Find where the given text appears and provide that cell's center as [X, Y] coordinate. 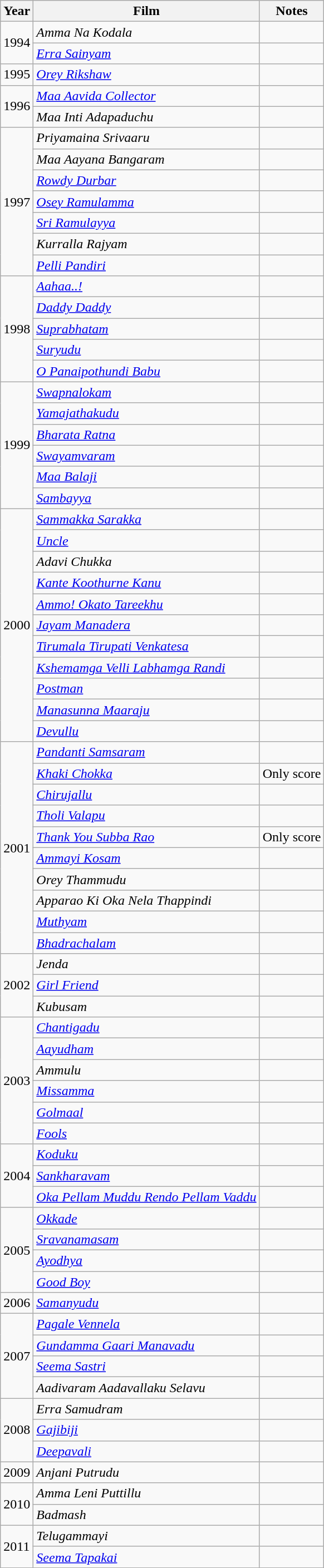
2009 [17, 1472]
Apparao Ki Oka Nela Thappindi [146, 900]
2002 [17, 985]
Chirujallu [146, 795]
Tholi Valapu [146, 816]
Seema Sastri [146, 1367]
1997 [17, 201]
Kurralla Rajyam [146, 244]
2001 [17, 848]
Maa Balaji [146, 477]
Kubusam [146, 1007]
Kante Koothurne Kanu [146, 583]
1996 [17, 106]
Erra Sainyam [146, 53]
Aahaa..! [146, 287]
Pagale Vennela [146, 1324]
Amma Na Kodala [146, 32]
Maa Aayana Bangaram [146, 159]
Telugammayi [146, 1536]
Oka Pellam Muddu Rendo Pellam Vaddu [146, 1197]
1994 [17, 43]
Khaki Chokka [146, 773]
Bhadrachalam [146, 943]
Rowdy Durbar [146, 180]
Erra Samudram [146, 1409]
Thank You Subba Rao [146, 837]
2000 [17, 625]
Girl Friend [146, 985]
Jenda [146, 964]
Tirumala Tirupati Venkatesa [146, 647]
Gundamma Gaari Manavadu [146, 1345]
Year [17, 11]
2003 [17, 1081]
Kshemamga Velli Labhamga Randi [146, 668]
Maa Inti Adapaduchu [146, 117]
Jayam Manadera [146, 625]
Missamma [146, 1091]
Deepavali [146, 1451]
Sri Ramulayya [146, 223]
Aadivaram Aadavallaku Selavu [146, 1388]
2004 [17, 1176]
Sravanamasam [146, 1239]
Badmash [146, 1515]
Ayodhya [146, 1260]
1999 [17, 445]
O Panaipothundi Babu [146, 371]
Suprabhatam [146, 329]
Gajibiji [146, 1430]
Devullu [146, 731]
Muthyam [146, 921]
Good Boy [146, 1281]
Ammayi Kosam [146, 858]
Sankharavam [146, 1176]
2008 [17, 1430]
2005 [17, 1250]
Okkade [146, 1218]
Sammakka Sarakka [146, 519]
Seema Tapakai [146, 1557]
Priyamaina Srivaaru [146, 138]
Notes [292, 11]
Golmaal [146, 1112]
1998 [17, 329]
Film [146, 11]
Orey Thammudu [146, 879]
2011 [17, 1546]
Koduku [146, 1155]
Postman [146, 689]
Yamajathakudu [146, 413]
Aayudham [146, 1049]
Osey Ramulamma [146, 201]
Ammulu [146, 1070]
Manasunna Maaraju [146, 710]
Anjani Putrudu [146, 1472]
2006 [17, 1303]
2007 [17, 1356]
Pelli Pandiri [146, 265]
Bharata Ratna [146, 435]
Samanyudu [146, 1303]
Chantigadu [146, 1028]
Suryudu [146, 350]
Orey Rikshaw [146, 75]
Amma Leni Puttillu [146, 1493]
Swayamvaram [146, 456]
Ammo! Okato Tareekhu [146, 604]
Maa Aavida Collector [146, 96]
Swapnalokam [146, 392]
Uncle [146, 540]
Adavi Chukka [146, 561]
Sambayya [146, 498]
Daddy Daddy [146, 308]
1995 [17, 75]
Fools [146, 1133]
2010 [17, 1504]
Pandanti Samsaram [146, 752]
